Scan for the cell matching the given text and deliver its (X, Y) coordinate at center. 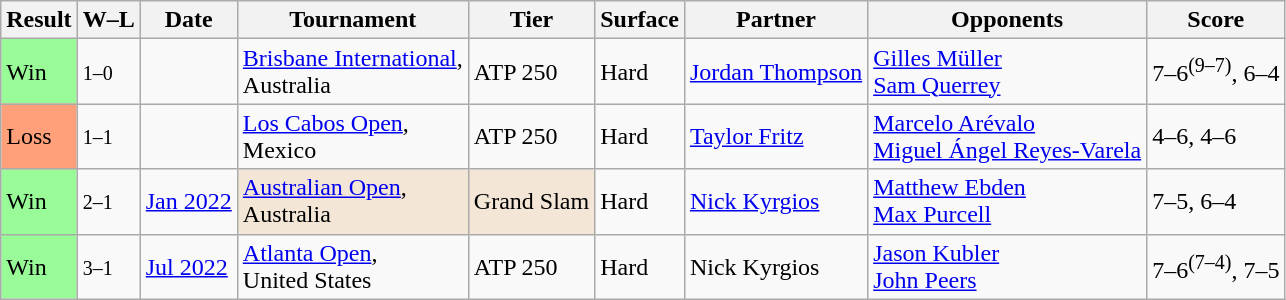
7–5, 6–4 (1216, 202)
Los Cabos Open, Mexico (352, 136)
Jason Kubler John Peers (1008, 266)
Tier (531, 20)
W–L (108, 20)
Surface (640, 20)
Jan 2022 (188, 202)
Taylor Fritz (776, 136)
7–6(7–4), 7–5 (1216, 266)
Grand Slam (531, 202)
3–1 (108, 266)
Atlanta Open, United States (352, 266)
Brisbane International, Australia (352, 72)
1–1 (108, 136)
Gilles Müller Sam Querrey (1008, 72)
Loss (39, 136)
Australian Open, Australia (352, 202)
Matthew Ebden Max Purcell (1008, 202)
2–1 (108, 202)
4–6, 4–6 (1216, 136)
Result (39, 20)
Date (188, 20)
7–6(9–7), 6–4 (1216, 72)
Jul 2022 (188, 266)
Tournament (352, 20)
Opponents (1008, 20)
Partner (776, 20)
1–0 (108, 72)
Jordan Thompson (776, 72)
Marcelo Arévalo Miguel Ángel Reyes-Varela (1008, 136)
Score (1216, 20)
